Extract the (x, y) coordinate from the center of the cell holding the provided text.  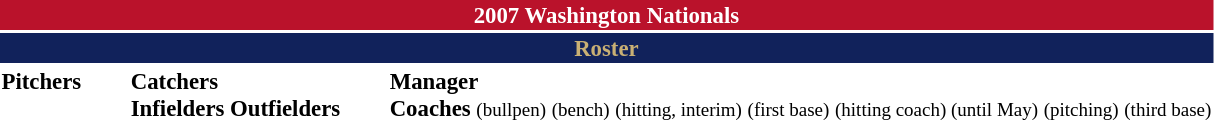
Roster (606, 48)
2007 Washington Nationals (606, 15)
